Output the (x, y) coordinate of the center of the cell containing the given text.  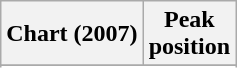
Chart (2007) (72, 34)
Peak position (189, 34)
